Identify which cell holds the provided text, then report its (X, Y) central coordinate. 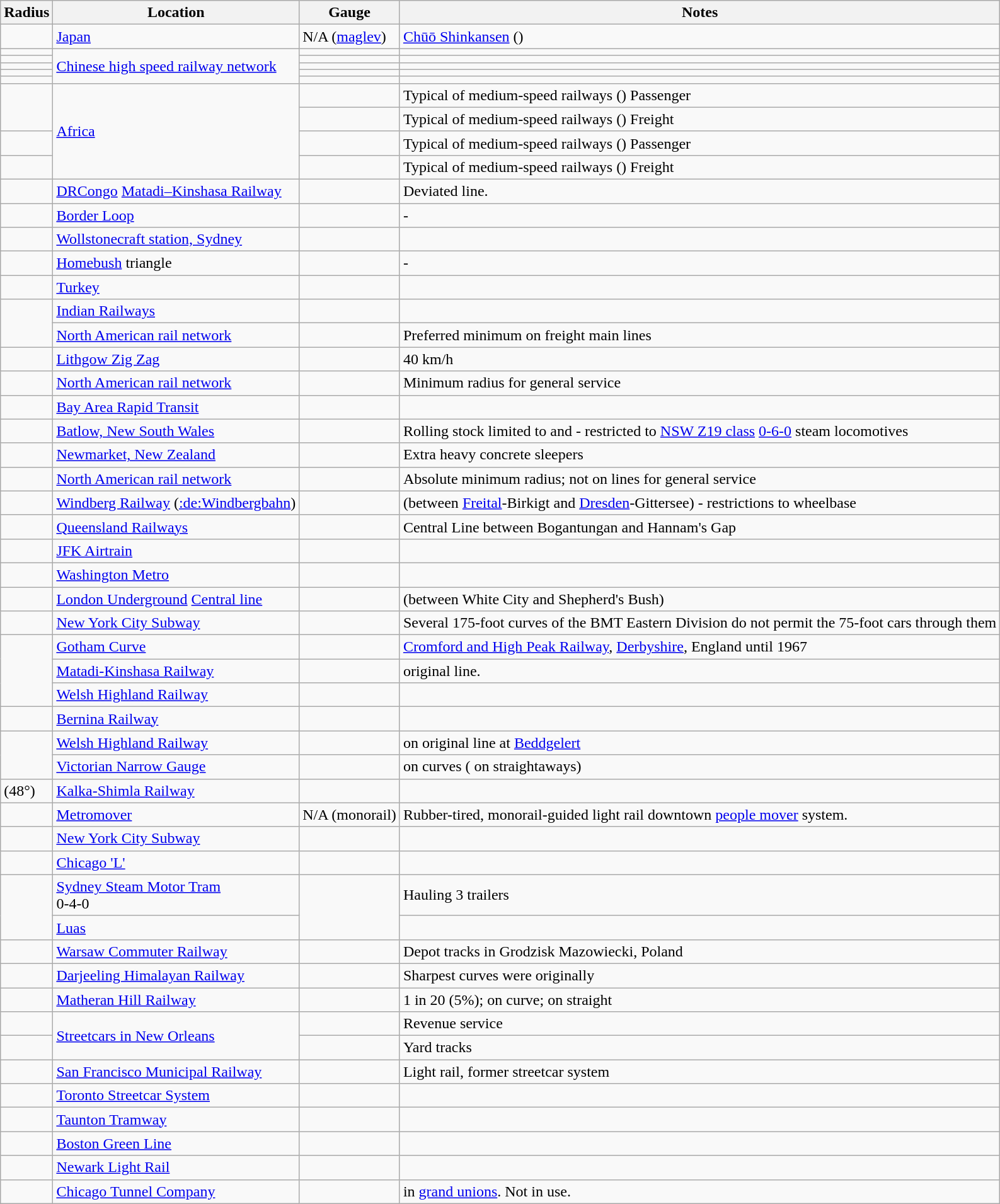
Location (176, 13)
Windberg Railway (:de:Windbergbahn) (176, 503)
Africa (176, 131)
Several 175-foot curves of the BMT Eastern Division do not permit the 75-foot cars through them (699, 623)
Victorian Narrow Gauge (176, 767)
DRCongo Matadi–Kinshasa Railway (176, 191)
Bernina Railway (176, 719)
Central Line between Bogantungan and Hannam's Gap (699, 527)
Sydney Steam Motor Tram 0-4-0 (176, 895)
Gotham Curve (176, 647)
40 km/h (699, 359)
Yard tracks (699, 1048)
Turkey (176, 287)
Darjeeling Himalayan Railway (176, 975)
Chicago 'L' (176, 863)
in grand unions. Not in use. (699, 1191)
Preferred minimum on freight main lines (699, 335)
Boston Green Line (176, 1144)
Lithgow Zig Zag (176, 359)
Taunton Tramway (176, 1120)
Wollstonecraft station, Sydney (176, 239)
Notes (699, 13)
Batlow, New South Wales (176, 431)
Japan (176, 37)
Extra heavy concrete sleepers (699, 455)
Cromford and High Peak Railway, Derbyshire, England until 1967 (699, 647)
San Francisco Municipal Railway (176, 1072)
Toronto Streetcar System (176, 1096)
Rolling stock limited to and - restricted to NSW Z19 class 0-6-0 steam locomotives (699, 431)
Gauge (350, 13)
Radius (26, 13)
on curves ( on straightaways) (699, 767)
Homebush triangle (176, 263)
Indian Railways (176, 311)
Chinese high speed railway network (176, 66)
Revenue service (699, 1024)
on original line at Beddgelert (699, 743)
Newark Light Rail (176, 1167)
(between Freital-Birkigt and Dresden-Gittersee) - restrictions to wheelbase (699, 503)
JFK Airtrain (176, 551)
Kalka-Shimla Railway (176, 791)
Warsaw Commuter Railway (176, 951)
Border Loop (176, 215)
Matadi-Kinshasa Railway (176, 671)
Deviated line. (699, 191)
1 in 20 (5%); on curve; on straight (699, 1000)
Light rail, former streetcar system (699, 1072)
Hauling 3 trailers (699, 895)
Streetcars in New Orleans (176, 1036)
Sharpest curves were originally (699, 975)
Metromover (176, 815)
Queensland Railways (176, 527)
Luas (176, 927)
Chūō Shinkansen () (699, 37)
London Underground Central line (176, 599)
Chicago Tunnel Company (176, 1191)
N/A (monorail) (350, 815)
N/A (maglev) (350, 37)
Rubber-tired, monorail-guided light rail downtown people mover system. (699, 815)
Bay Area Rapid Transit (176, 407)
Absolute minimum radius; not on lines for general service (699, 479)
(between White City and Shepherd's Bush) (699, 599)
Depot tracks in Grodzisk Mazowiecki, Poland (699, 951)
Minimum radius for general service (699, 383)
(48°) (26, 791)
Matheran Hill Railway (176, 1000)
Newmarket, New Zealand (176, 455)
original line. (699, 671)
Washington Metro (176, 575)
